Find where the given text appears and provide that cell's center as (X, Y) coordinate. 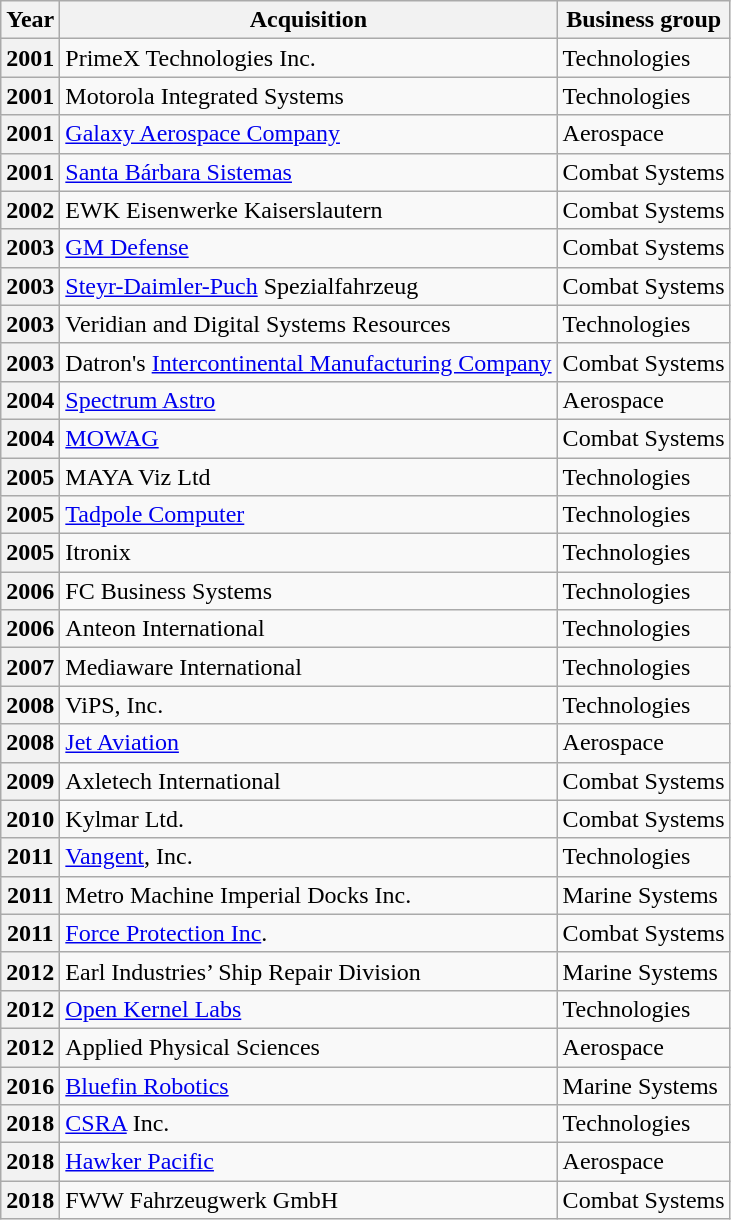
Bluefin Robotics (308, 1085)
Force Protection Inc. (308, 933)
Metro Machine Imperial Docks Inc. (308, 895)
Datron's Intercontinental Manufacturing Company (308, 362)
Applied Physical Sciences (308, 1047)
CSRA Inc. (308, 1124)
Santa Bárbara Sistemas (308, 172)
Galaxy Aerospace Company (308, 134)
FC Business Systems (308, 591)
Hawker Pacific (308, 1162)
Itronix (308, 553)
FWW Fahrzeugwerk GmbH (308, 1200)
2007 (30, 667)
Earl Industries’ Ship Repair Division (308, 971)
Mediaware International (308, 667)
2009 (30, 781)
Axletech International (308, 781)
Tadpole Computer (308, 515)
Steyr-Daimler-Puch Spezialfahrzeug (308, 286)
MAYA Viz Ltd (308, 477)
2002 (30, 210)
Jet Aviation (308, 743)
GM Defense (308, 248)
EWK Eisenwerke Kaiserslautern (308, 210)
ViPS, Inc. (308, 705)
Kylmar Ltd. (308, 819)
Vangent, Inc. (308, 857)
Veridian and Digital Systems Resources (308, 324)
2010 (30, 819)
Open Kernel Labs (308, 1009)
Acquisition (308, 20)
MOWAG (308, 438)
Year (30, 20)
Motorola Integrated Systems (308, 96)
Anteon International (308, 629)
2016 (30, 1085)
Business group (644, 20)
Spectrum Astro (308, 400)
PrimeX Technologies Inc. (308, 58)
